Capture the cell that displays the provided text and extract its (x, y) central coordinate. 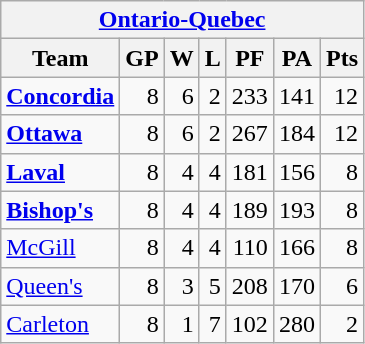
3 (182, 286)
102 (250, 324)
280 (296, 324)
166 (296, 248)
Ottawa (60, 134)
PA (296, 58)
McGill (60, 248)
267 (250, 134)
W (182, 58)
181 (250, 172)
Ontario-Quebec (182, 20)
Laval (60, 172)
184 (296, 134)
233 (250, 96)
189 (250, 210)
L (212, 58)
PF (250, 58)
5 (212, 286)
141 (296, 96)
156 (296, 172)
Bishop's (60, 210)
170 (296, 286)
110 (250, 248)
7 (212, 324)
Concordia (60, 96)
1 (182, 324)
Carleton (60, 324)
Pts (342, 58)
GP (142, 58)
193 (296, 210)
Team (60, 58)
208 (250, 286)
Queen's (60, 286)
